Determine the (X, Y) coordinate at the center of the cell enclosing the given text.  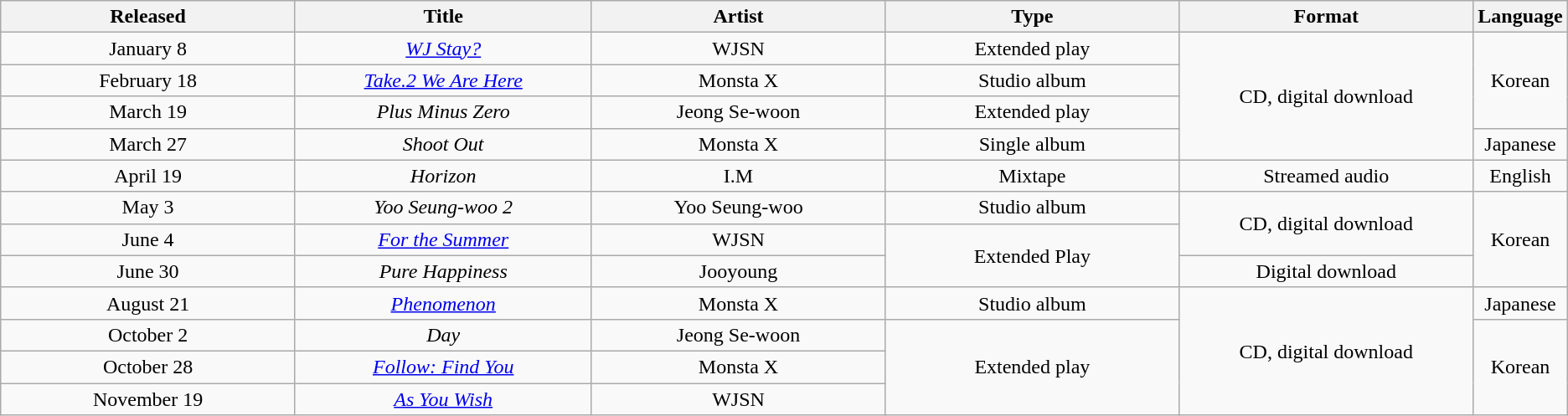
Plus Minus Zero (443, 112)
For the Summer (443, 239)
August 21 (148, 303)
Pure Happiness (443, 271)
October 2 (148, 335)
Take.2 We Are Here (443, 80)
As You Wish (443, 399)
Released (148, 17)
January 8 (148, 49)
Mixtape (1032, 176)
Shoot Out (443, 144)
English (1520, 176)
November 19 (148, 399)
Yoo Seung-woo 2 (443, 208)
Extended Play (1032, 255)
Artist (739, 17)
Horizon (443, 176)
Title (443, 17)
Follow: Find You (443, 367)
WJ Stay? (443, 49)
April 19 (148, 176)
March 27 (148, 144)
Streamed audio (1327, 176)
Jooyoung (739, 271)
Digital download (1327, 271)
June 30 (148, 271)
I.M (739, 176)
June 4 (148, 239)
Yoo Seung-woo (739, 208)
Phenomenon (443, 303)
May 3 (148, 208)
Single album (1032, 144)
October 28 (148, 367)
Day (443, 335)
March 19 (148, 112)
Type (1032, 17)
February 18 (148, 80)
Language (1520, 17)
Format (1327, 17)
